For the text-containing cell, return its midpoint in [X, Y] coordinate format. 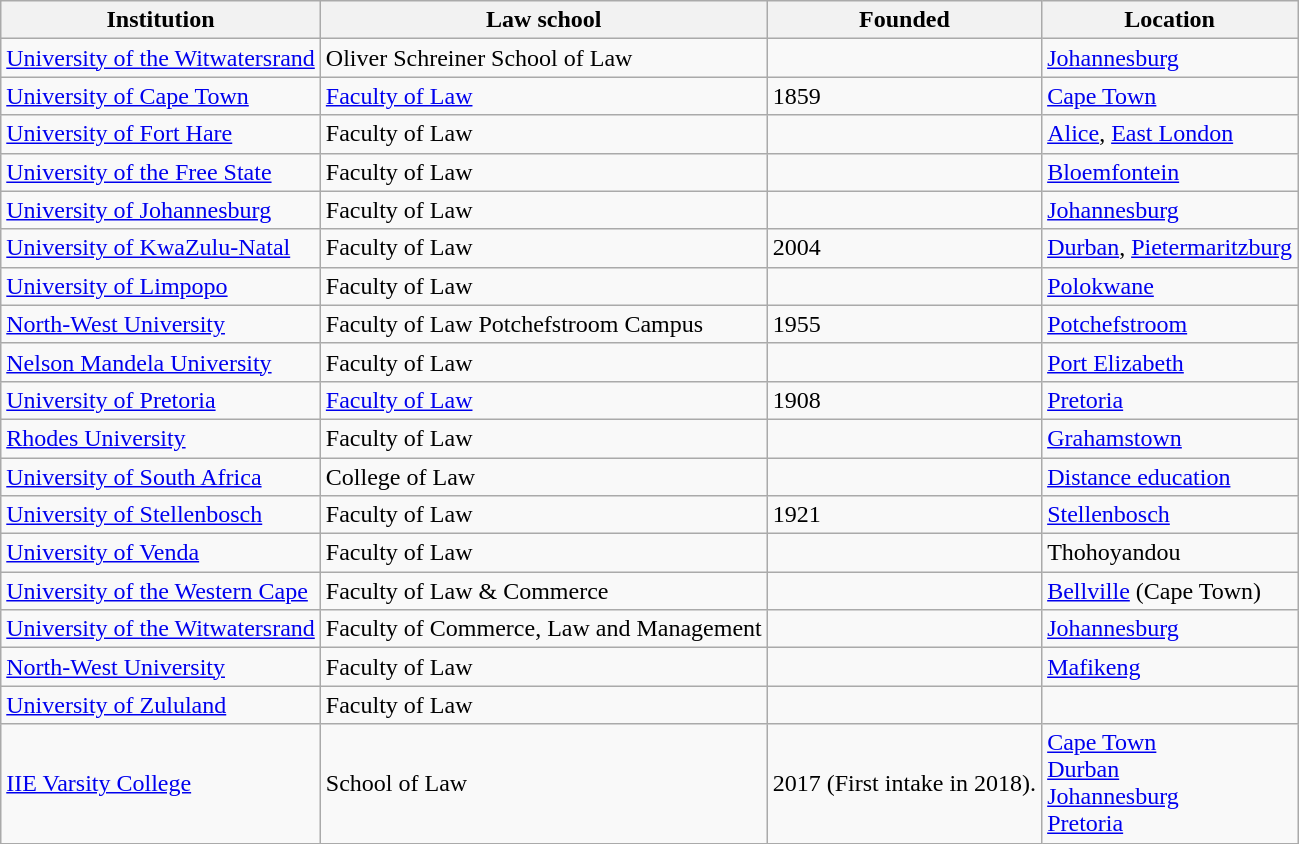
Faculty of Law Potchefstroom Campus [544, 324]
Faculty of Law & Commerce [544, 591]
University of KwaZulu-Natal [161, 248]
University of Venda [161, 553]
1921 [904, 515]
IIE Varsity College [161, 784]
University of Limpopo [161, 286]
Cape Town [1170, 96]
Nelson Mandela University [161, 362]
Stellenbosch [1170, 515]
2004 [904, 248]
Distance education [1170, 477]
Cape TownDurbanJohannesburgPretoria [1170, 784]
Faculty of Commerce, Law and Management [544, 629]
Oliver Schreiner School of Law [544, 58]
Founded [904, 20]
Thohoyandou [1170, 553]
University of the Western Cape [161, 591]
Alice, East London [1170, 134]
University of Pretoria [161, 400]
School of Law [544, 784]
University of Fort Hare [161, 134]
Mafikeng [1170, 667]
Bloemfontein [1170, 172]
University of Zululand [161, 705]
Polokwane [1170, 286]
University of South Africa [161, 477]
University of Stellenbosch [161, 515]
Port Elizabeth [1170, 362]
2017 (First intake in 2018). [904, 784]
University of Cape Town [161, 96]
1859 [904, 96]
Rhodes University [161, 438]
Location [1170, 20]
Bellville (Cape Town) [1170, 591]
College of Law [544, 477]
1955 [904, 324]
Potchefstroom [1170, 324]
Pretoria [1170, 400]
University of Johannesburg [161, 210]
University of the Free State [161, 172]
1908 [904, 400]
Institution [161, 20]
Durban, Pietermaritzburg [1170, 248]
Law school [544, 20]
Grahamstown [1170, 438]
